Output the (x, y) coordinate of the center of the cell containing the given text.  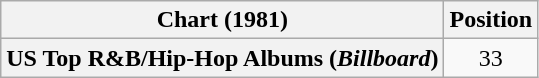
Chart (1981) (222, 20)
33 (491, 58)
US Top R&B/Hip-Hop Albums (Billboard) (222, 58)
Position (491, 20)
